Determine the [X, Y] coordinate at the center of the cell enclosing the given text.  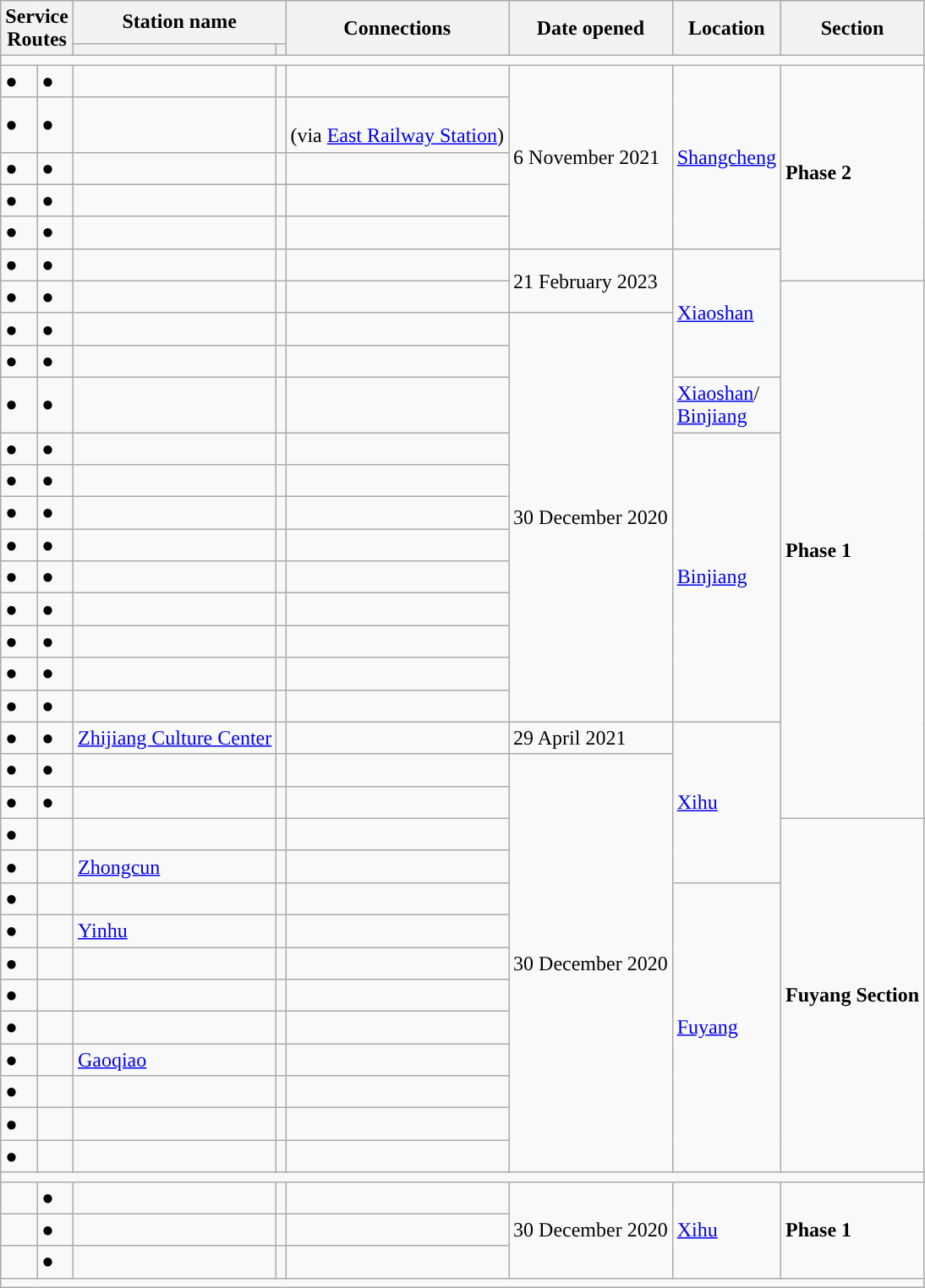
Yinhu [174, 931]
Xiaoshan [726, 313]
(via East Railway Station) [397, 125]
Fuyang Section [852, 996]
29 April 2021 [591, 738]
Fuyang [726, 1028]
Xiaoshan/Binjiang [726, 404]
Gaoqiao [174, 1060]
Section [852, 29]
Zhongcun [174, 866]
Binjiang [726, 578]
Shangcheng [726, 157]
Date opened [591, 29]
Connections [397, 29]
6 November 2021 [591, 157]
Zhijiang Culture Center [174, 738]
Phase 2 [852, 172]
ServiceRoutes [37, 29]
Location [726, 29]
Station name [179, 22]
21 February 2023 [591, 281]
